Identify which cell holds the provided text, then report its (x, y) central coordinate. 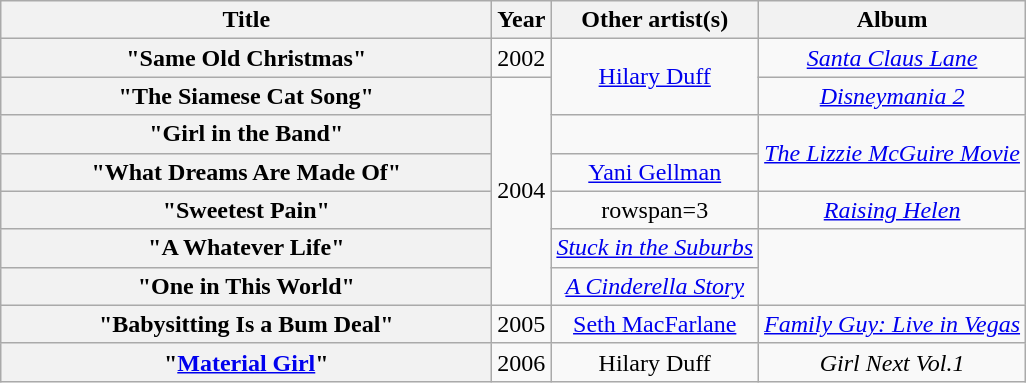
"What Dreams Are Made Of" (246, 172)
"Sweetest Pain" (246, 210)
"The Siamese Cat Song" (246, 96)
"A Whatever Life" (246, 248)
Family Guy: Live in Vegas (892, 324)
"One in This World" (246, 286)
The Lizzie McGuire Movie (892, 153)
"Girl in the Band" (246, 134)
Seth MacFarlane (655, 324)
2005 (522, 324)
"Babysitting Is a Bum Deal" (246, 324)
Stuck in the Suburbs (655, 248)
Title (246, 20)
2004 (522, 191)
Yani Gellman (655, 172)
Girl Next Vol.1 (892, 362)
Santa Claus Lane (892, 58)
"Material Girl" (246, 362)
2006 (522, 362)
A Cinderella Story (655, 286)
"Same Old Christmas" (246, 58)
Disneymania 2 (892, 96)
Raising Helen (892, 210)
rowspan=3 (655, 210)
Other artist(s) (655, 20)
Album (892, 20)
Year (522, 20)
2002 (522, 58)
